Extract the [X, Y] coordinate from the center of the cell holding the provided text.  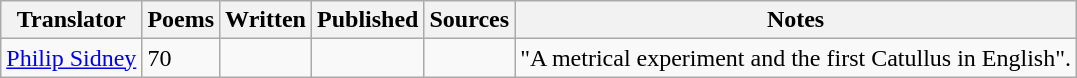
Notes [796, 20]
Published [368, 20]
Written [266, 20]
70 [181, 58]
Translator [72, 20]
Poems [181, 20]
Philip Sidney [72, 58]
"A metrical experiment and the first Catullus in English". [796, 58]
Sources [470, 20]
